Detect which cell encompasses the target text, then output its (X, Y) center coordinate. 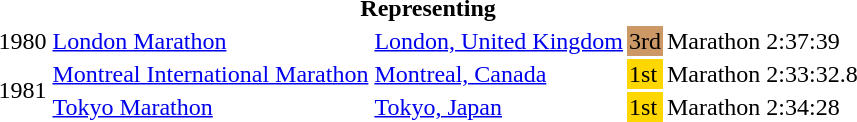
3rd (646, 41)
Montreal, Canada (499, 74)
London, United Kingdom (499, 41)
Montreal International Marathon (210, 74)
Tokyo, Japan (499, 107)
Tokyo Marathon (210, 107)
London Marathon (210, 41)
